Return [X, Y] of the center of cell containing provided text 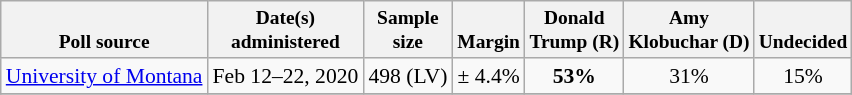
498 (LV) [408, 76]
Undecided [803, 30]
31% [689, 76]
Margin [488, 30]
DonaldTrump (R) [574, 30]
53% [574, 76]
Samplesize [408, 30]
Poll source [104, 30]
University of Montana [104, 76]
AmyKlobuchar (D) [689, 30]
15% [803, 76]
Date(s)administered [286, 30]
Feb 12–22, 2020 [286, 76]
± 4.4% [488, 76]
